Return the [X, Y] coordinate for the center point of the cell that contains the specified text.  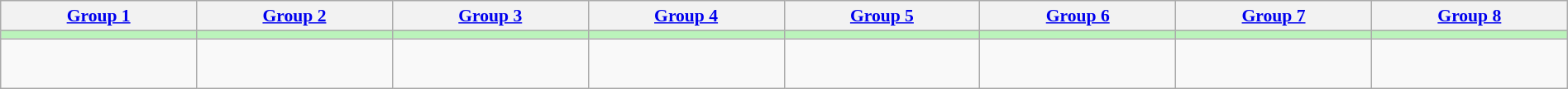
Group 7 [1274, 16]
Group 1 [99, 16]
Group 5 [882, 16]
Group 8 [1469, 16]
Group 4 [686, 16]
Group 3 [490, 16]
Group 2 [294, 16]
Group 6 [1078, 16]
